Return [x, y] of the center of cell containing provided text 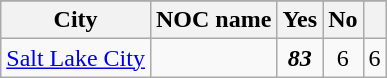
NOC name [213, 20]
83 [300, 58]
Yes [300, 20]
City [76, 20]
Salt Lake City [76, 58]
No [343, 20]
